Capture the cell that displays the provided text and extract its (X, Y) central coordinate. 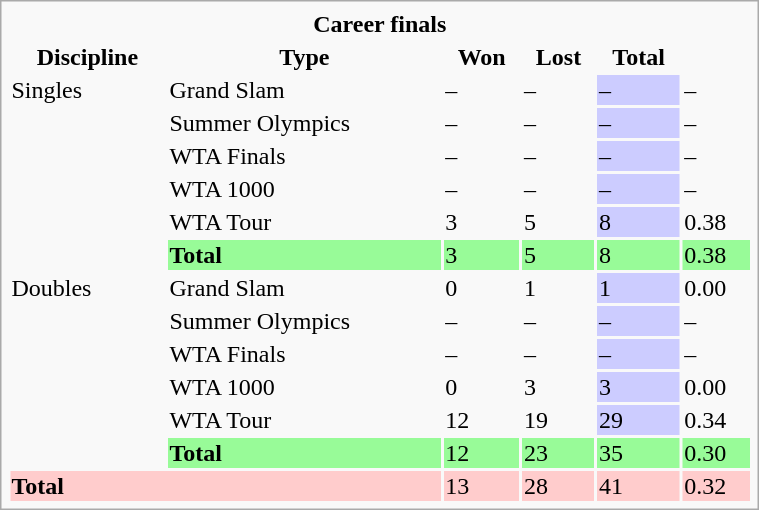
29 (638, 420)
13 (482, 486)
0.32 (716, 486)
19 (559, 420)
35 (638, 453)
Won (482, 57)
0.30 (716, 453)
Type (304, 57)
Discipline (88, 57)
Career finals (380, 24)
Lost (559, 57)
23 (559, 453)
0.34 (716, 420)
Doubles (88, 370)
Singles (88, 172)
28 (559, 486)
41 (638, 486)
